Determine the [x, y] coordinate at the center of the cell enclosing the given text.  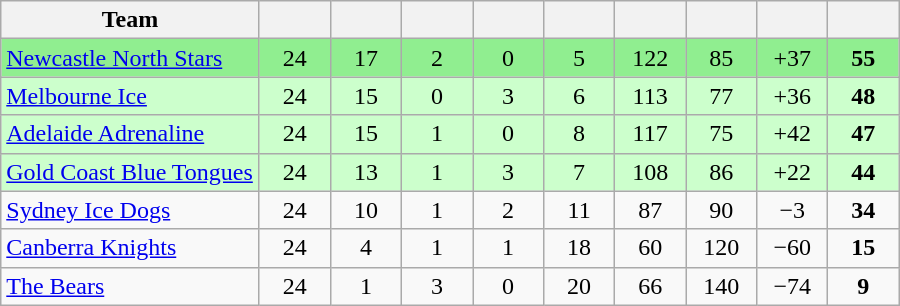
113 [650, 96]
10 [366, 210]
87 [650, 210]
75 [722, 134]
5 [580, 58]
34 [864, 210]
122 [650, 58]
140 [722, 286]
18 [580, 248]
Melbourne Ice [130, 96]
Sydney Ice Dogs [130, 210]
47 [864, 134]
−60 [792, 248]
120 [722, 248]
−74 [792, 286]
44 [864, 172]
+42 [792, 134]
9 [864, 286]
11 [580, 210]
20 [580, 286]
77 [722, 96]
4 [366, 248]
+36 [792, 96]
60 [650, 248]
Team [130, 20]
55 [864, 58]
17 [366, 58]
The Bears [130, 286]
Gold Coast Blue Tongues [130, 172]
85 [722, 58]
108 [650, 172]
Adelaide Adrenaline [130, 134]
−3 [792, 210]
8 [580, 134]
Canberra Knights [130, 248]
Newcastle North Stars [130, 58]
7 [580, 172]
66 [650, 286]
+22 [792, 172]
48 [864, 96]
+37 [792, 58]
117 [650, 134]
90 [722, 210]
86 [722, 172]
6 [580, 96]
13 [366, 172]
